Locate the cell with the specified text and output its [X, Y] center coordinate. 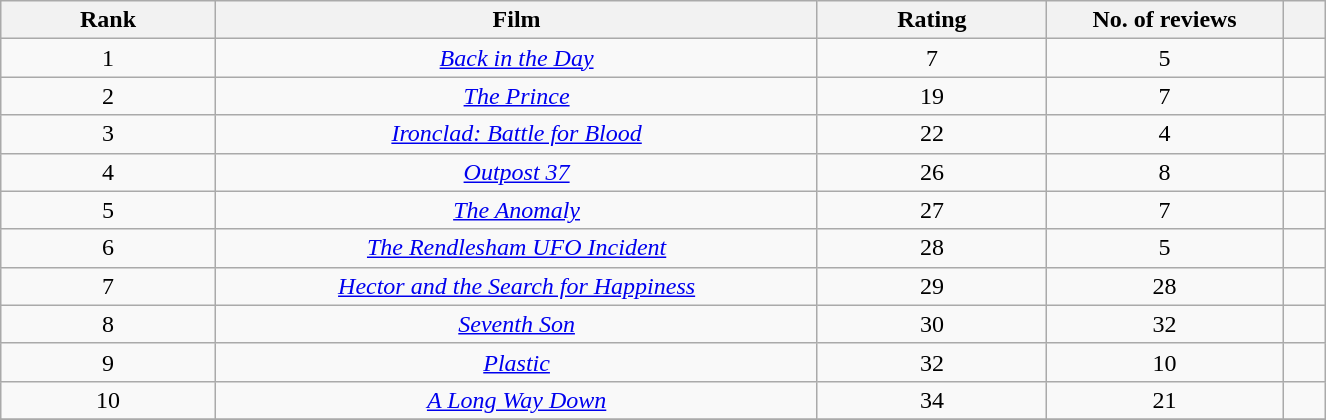
21 [1164, 400]
30 [932, 324]
2 [108, 96]
1 [108, 58]
Ironclad: Battle for Blood [517, 134]
9 [108, 362]
The Prince [517, 96]
Outpost 37 [517, 172]
6 [108, 248]
Rating [932, 20]
27 [932, 210]
Back in the Day [517, 58]
Hector and the Search for Happiness [517, 286]
Rank [108, 20]
26 [932, 172]
19 [932, 96]
3 [108, 134]
22 [932, 134]
The Rendlesham UFO Incident [517, 248]
29 [932, 286]
Film [517, 20]
Plastic [517, 362]
34 [932, 400]
The Anomaly [517, 210]
Seventh Son [517, 324]
A Long Way Down [517, 400]
No. of reviews [1164, 20]
